Output the (X, Y) coordinate of the center of the cell containing the given text.  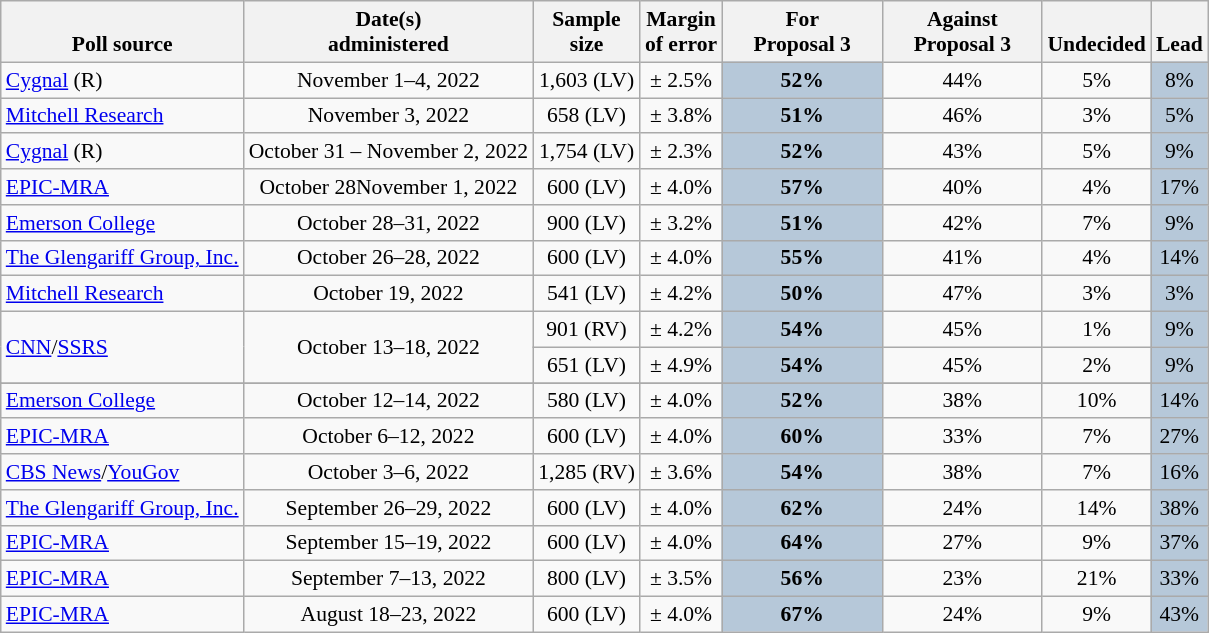
64% (802, 543)
October 28November 1, 2022 (389, 187)
17% (1180, 187)
AgainstProposal 3 (962, 32)
± 2.3% (681, 152)
September 7–13, 2022 (389, 579)
Samplesize (586, 32)
ForProposal 3 (802, 32)
46% (962, 116)
September 26–29, 2022 (389, 508)
10% (1096, 401)
800 (LV) (586, 579)
658 (LV) (586, 116)
23% (962, 579)
47% (962, 294)
60% (802, 437)
41% (962, 258)
1,285 (RV) (586, 472)
± 3.6% (681, 472)
Lead (1180, 32)
1,754 (LV) (586, 152)
8% (1180, 80)
57% (802, 187)
580 (LV) (586, 401)
± 3.2% (681, 223)
901 (RV) (586, 330)
September 15–19, 2022 (389, 543)
October 31 – November 2, 2022 (389, 152)
October 3–6, 2022 (389, 472)
October 28–31, 2022 (389, 223)
Undecided (1096, 32)
August 18–23, 2022 (389, 615)
Marginof error (681, 32)
November 3, 2022 (389, 116)
56% (802, 579)
900 (LV) (586, 223)
67% (802, 615)
55% (802, 258)
October 26–28, 2022 (389, 258)
Poll source (122, 32)
± 3.8% (681, 116)
1% (1096, 330)
± 4.9% (681, 365)
October 19, 2022 (389, 294)
± 2.5% (681, 80)
October 12–14, 2022 (389, 401)
50% (802, 294)
CNN/SSRS (122, 348)
44% (962, 80)
October 13–18, 2022 (389, 348)
541 (LV) (586, 294)
CBS News/YouGov (122, 472)
1,603 (LV) (586, 80)
2% (1096, 365)
October 6–12, 2022 (389, 437)
62% (802, 508)
37% (1180, 543)
± 3.5% (681, 579)
Date(s)administered (389, 32)
40% (962, 187)
21% (1096, 579)
16% (1180, 472)
42% (962, 223)
651 (LV) (586, 365)
November 1–4, 2022 (389, 80)
